Determine the [X, Y] coordinate at the center of the cell enclosing the given text.  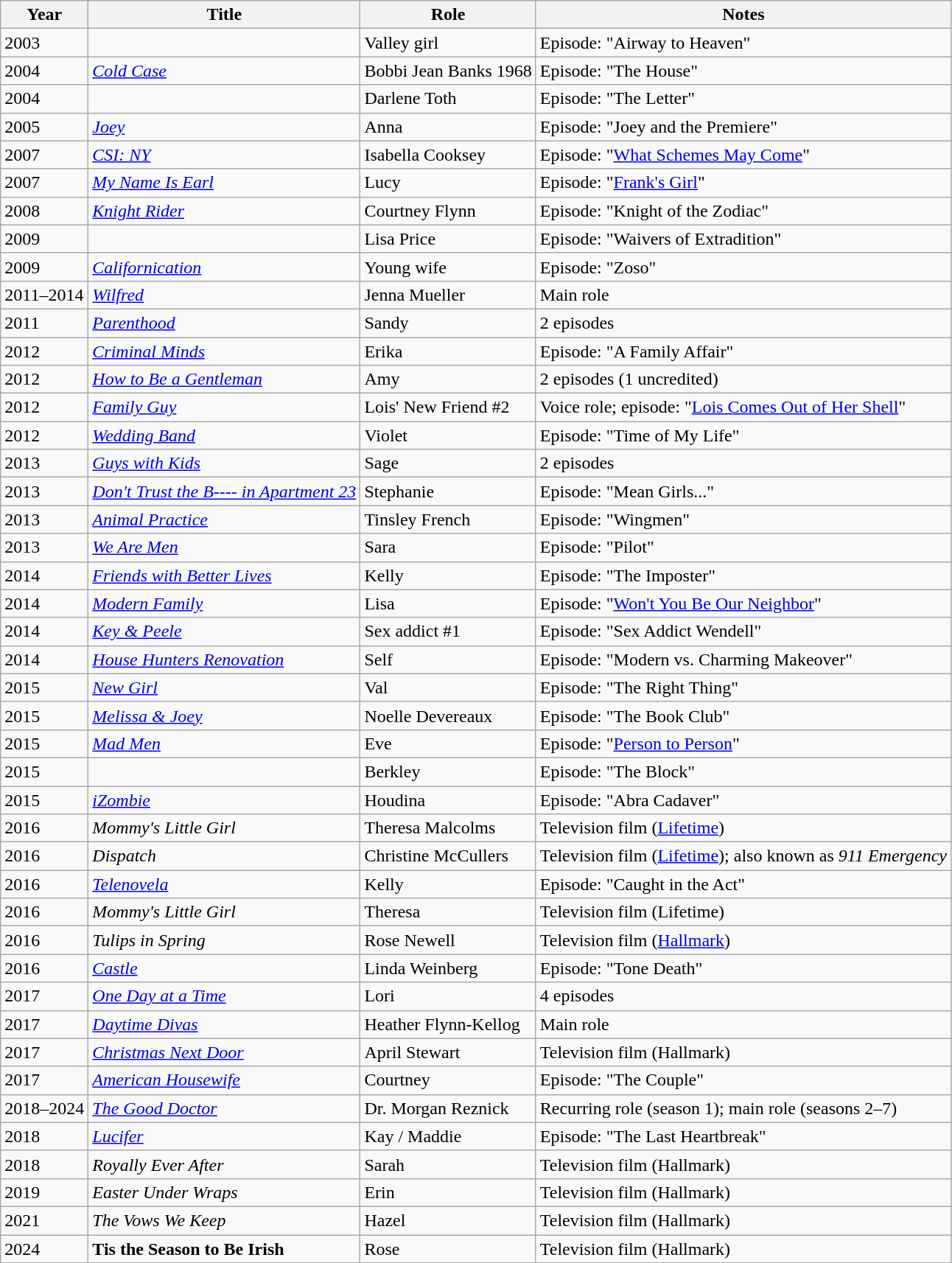
Episode: "The Book Club" [743, 716]
How to Be a Gentleman [224, 379]
Voice role; episode: "Lois Comes Out of Her Shell" [743, 407]
Friends with Better Lives [224, 575]
Notes [743, 15]
Episode: "What Schemes May Come" [743, 155]
iZombie [224, 800]
Lucifer [224, 1136]
Erika [448, 351]
Sex addict #1 [448, 631]
Episode: "Abra Cadaver" [743, 800]
Episode: "Tone Death" [743, 968]
Episode: "Waivers of Extradition" [743, 239]
Criminal Minds [224, 351]
Sandy [448, 323]
Sage [448, 463]
Dr. Morgan Reznick [448, 1108]
Episode: "The Block" [743, 772]
Tulips in Spring [224, 940]
Self [448, 660]
Sara [448, 547]
Knight Rider [224, 211]
Valley girl [448, 43]
Kay / Maddie [448, 1136]
Modern Family [224, 603]
2019 [44, 1192]
Role [448, 15]
Violet [448, 435]
Theresa Malcolms [448, 828]
Bobbi Jean Banks 1968 [448, 71]
Noelle Devereaux [448, 716]
CSI: NY [224, 155]
Stephanie [448, 491]
Episode: "The Last Heartbreak" [743, 1136]
Title [224, 15]
We Are Men [224, 547]
Episode: "Joey and the Premiere" [743, 127]
Key & Peele [224, 631]
2021 [44, 1220]
Val [448, 688]
Lisa [448, 603]
Television film (Lifetime); also known as 911 Emergency [743, 856]
2 episodes (1 uncredited) [743, 379]
Animal Practice [224, 519]
2011 [44, 323]
Episode: "Knight of the Zodiac" [743, 211]
Episode: "Caught in the Act" [743, 884]
Dispatch [224, 856]
April Stewart [448, 1052]
Wilfred [224, 295]
Family Guy [224, 407]
Californication [224, 267]
Episode: "Wingmen" [743, 519]
Christine McCullers [448, 856]
Recurring role (season 1); main role (seasons 2–7) [743, 1108]
Lucy [448, 183]
Lois' New Friend #2 [448, 407]
Episode: "The Right Thing" [743, 688]
Royally Ever After [224, 1164]
Episode: "Time of My Life" [743, 435]
Easter Under Wraps [224, 1192]
Darlene Toth [448, 99]
Courtney [448, 1080]
Hazel [448, 1220]
Anna [448, 127]
Episode: "Modern vs. Charming Makeover" [743, 660]
Telenovela [224, 884]
2024 [44, 1249]
Episode: "Airway to Heaven" [743, 43]
Episode: "The House" [743, 71]
Eve [448, 744]
Linda Weinberg [448, 968]
2005 [44, 127]
Episode: "Person to Person" [743, 744]
2008 [44, 211]
Episode: "Zoso" [743, 267]
Berkley [448, 772]
Mad Men [224, 744]
2011–2014 [44, 295]
Wedding Band [224, 435]
Tis the Season to Be Irish [224, 1249]
Episode: "Won't You Be Our Neighbor" [743, 603]
4 episodes [743, 996]
Isabella Cooksey [448, 155]
Courtney Flynn [448, 211]
2003 [44, 43]
New Girl [224, 688]
Joey [224, 127]
Rose [448, 1249]
Don't Trust the B---- in Apartment 23 [224, 491]
Parenthood [224, 323]
Episode: "The Imposter" [743, 575]
Episode: "Mean Girls..." [743, 491]
One Day at a Time [224, 996]
Young wife [448, 267]
Jenna Mueller [448, 295]
Erin [448, 1192]
Episode: "Frank's Girl" [743, 183]
Episode: "Pilot" [743, 547]
Theresa [448, 912]
Episode: "The Couple" [743, 1080]
Castle [224, 968]
Guys with Kids [224, 463]
Daytime Divas [224, 1024]
Melissa & Joey [224, 716]
Cold Case [224, 71]
My Name Is Earl [224, 183]
Sarah [448, 1164]
Episode: "Sex Addict Wendell" [743, 631]
Lisa Price [448, 239]
Tinsley French [448, 519]
Heather Flynn-Kellog [448, 1024]
Houdina [448, 800]
The Vows We Keep [224, 1220]
Episode: "The Letter" [743, 99]
2018–2024 [44, 1108]
Rose Newell [448, 940]
American Housewife [224, 1080]
Year [44, 15]
Episode: "A Family Affair" [743, 351]
Lori [448, 996]
The Good Doctor [224, 1108]
House Hunters Renovation [224, 660]
Christmas Next Door [224, 1052]
Amy [448, 379]
